Extract the [X, Y] coordinate from the center of the cell holding the provided text.  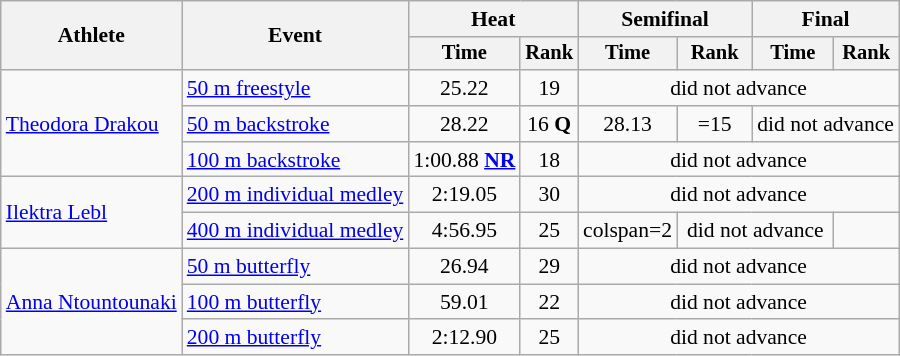
200 m individual medley [296, 195]
50 m freestyle [296, 88]
Semifinal [665, 19]
Event [296, 36]
=15 [714, 124]
25.22 [464, 88]
50 m backstroke [296, 124]
19 [549, 88]
2:19.05 [464, 195]
4:56.95 [464, 231]
50 m butterfly [296, 267]
Theodora Drakou [92, 124]
26.94 [464, 267]
59.01 [464, 302]
22 [549, 302]
2:12.90 [464, 338]
29 [549, 267]
400 m individual medley [296, 231]
Final [826, 19]
200 m butterfly [296, 338]
Heat [493, 19]
Anna Ntountounaki [92, 302]
100 m backstroke [296, 160]
28.13 [628, 124]
18 [549, 160]
16 Q [549, 124]
30 [549, 195]
Athlete [92, 36]
colspan=2 [628, 231]
Ilektra Lebl [92, 212]
28.22 [464, 124]
100 m butterfly [296, 302]
1:00.88 NR [464, 160]
